Determine the [x, y] coordinate at the center of the cell enclosing the given text.  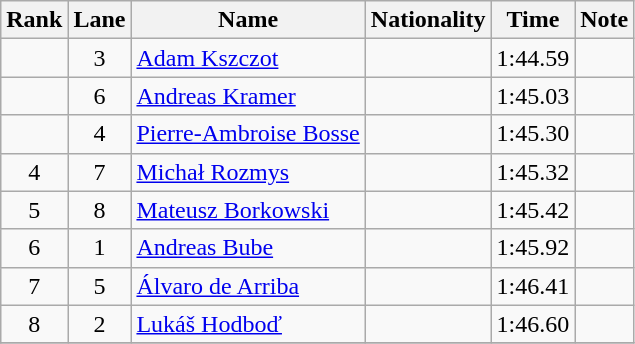
1:45.42 [533, 210]
3 [100, 58]
1:44.59 [533, 58]
Andreas Bube [248, 248]
Rank [34, 20]
1:45.03 [533, 96]
Álvaro de Arriba [248, 286]
1:46.60 [533, 324]
Adam Kszczot [248, 58]
Name [248, 20]
1:45.32 [533, 172]
1 [100, 248]
Lukáš Hodboď [248, 324]
1:46.41 [533, 286]
1:45.92 [533, 248]
Mateusz Borkowski [248, 210]
Nationality [428, 20]
Michał Rozmys [248, 172]
Lane [100, 20]
Time [533, 20]
Pierre-Ambroise Bosse [248, 134]
1:45.30 [533, 134]
Note [604, 20]
Andreas Kramer [248, 96]
2 [100, 324]
